Extract the [X, Y] coordinate from the center of the cell holding the provided text.  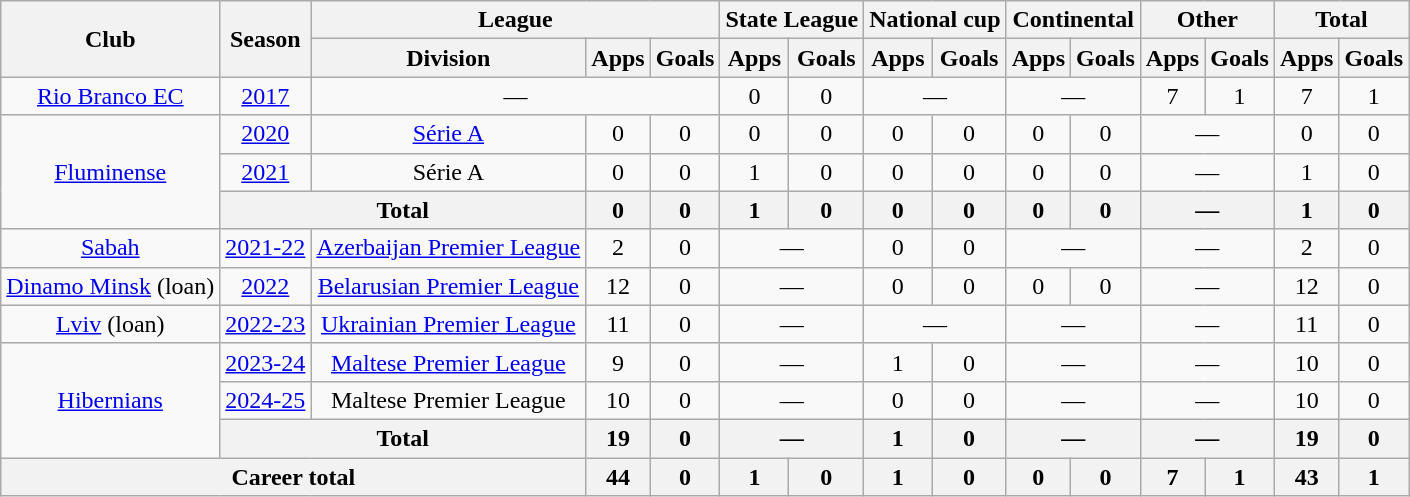
44 [618, 477]
Career total [294, 477]
43 [1306, 477]
Rio Branco EC [110, 96]
League [516, 20]
2021-22 [266, 248]
Azerbaijan Premier League [448, 248]
National cup [935, 20]
2023-24 [266, 362]
2024-25 [266, 400]
2022-23 [266, 324]
Belarusian Premier League [448, 286]
9 [618, 362]
2021 [266, 172]
Division [448, 58]
Continental [1073, 20]
2020 [266, 134]
2017 [266, 96]
Fluminense [110, 172]
Ukrainian Premier League [448, 324]
Club [110, 39]
Hibernians [110, 400]
Sabah [110, 248]
Season [266, 39]
Dinamo Minsk (loan) [110, 286]
State League [792, 20]
Lviv (loan) [110, 324]
2022 [266, 286]
Other [1207, 20]
